Return (x, y) of the center of cell containing provided text 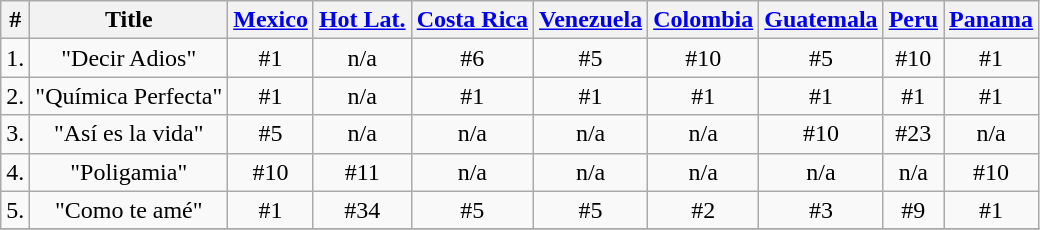
"Química Perfecta" (129, 96)
"Decir Adios" (129, 58)
Hot Lat. (362, 20)
#2 (704, 210)
#6 (472, 58)
#34 (362, 210)
#11 (362, 172)
#3 (821, 210)
Title (129, 20)
"Así es la vida" (129, 134)
Venezuela (591, 20)
"Como te amé" (129, 210)
Colombia (704, 20)
4. (16, 172)
Guatemala (821, 20)
#9 (913, 210)
#23 (913, 134)
1. (16, 58)
Peru (913, 20)
2. (16, 96)
3. (16, 134)
# (16, 20)
Panama (992, 20)
Costa Rica (472, 20)
5. (16, 210)
"Poligamia" (129, 172)
Mexico (271, 20)
